For the text-containing cell, return its midpoint in [x, y] coordinate format. 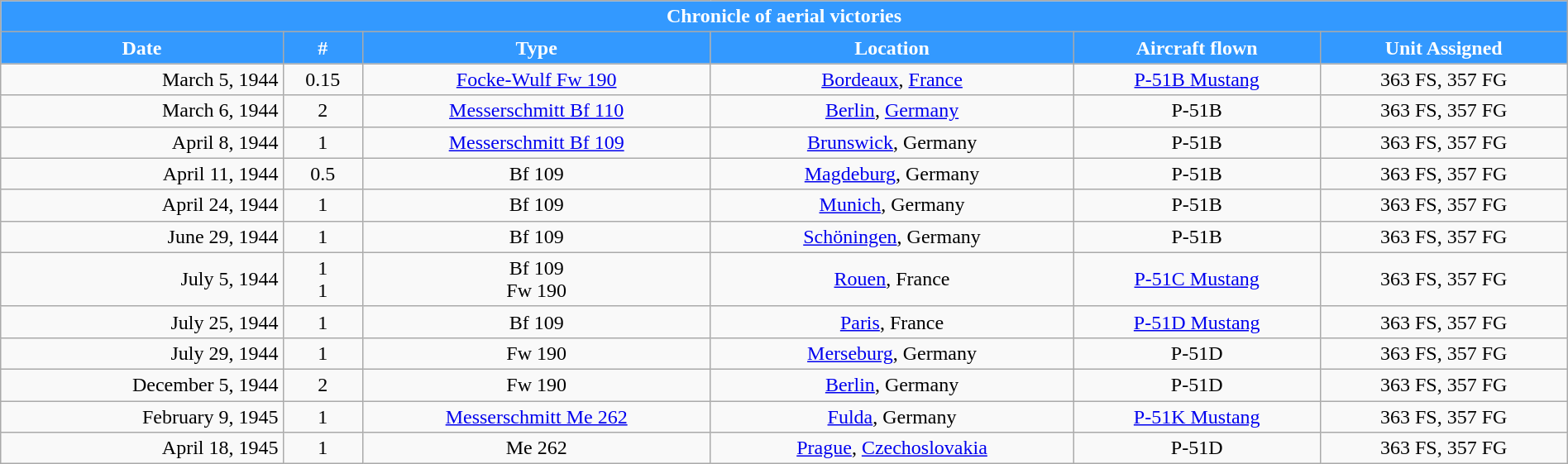
Rouen, France [892, 280]
Paris, France [892, 322]
Bordeaux, France [892, 79]
Fulda, Germany [892, 416]
April 24, 1944 [142, 205]
Type [537, 48]
# [323, 48]
Messerschmitt Bf 109 [537, 142]
Me 262 [537, 448]
Location [892, 48]
P-51C Mustang [1197, 280]
Brunswick, Germany [892, 142]
Bf 109Fw 190 [537, 280]
0.5 [323, 174]
Aircraft flown [1197, 48]
March 5, 1944 [142, 79]
Munich, Germany [892, 205]
P-51B Mustang [1197, 79]
July 25, 1944 [142, 322]
Messerschmitt Me 262 [537, 416]
Chronicle of aerial victories [784, 17]
Magdeburg, Germany [892, 174]
Date [142, 48]
P-51D Mustang [1197, 322]
Messerschmitt Bf 110 [537, 111]
Unit Assigned [1444, 48]
July 29, 1944 [142, 353]
June 29, 1944 [142, 237]
Focke-Wulf Fw 190 [537, 79]
March 6, 1944 [142, 111]
0.15 [323, 79]
December 5, 1944 [142, 385]
April 11, 1944 [142, 174]
February 9, 1945 [142, 416]
July 5, 1944 [142, 280]
April 8, 1944 [142, 142]
April 18, 1945 [142, 448]
Merseburg, Germany [892, 353]
Schöningen, Germany [892, 237]
P-51K Mustang [1197, 416]
Prague, Czechoslovakia [892, 448]
11 [323, 280]
